Find where the given text appears and provide that cell's center as [X, Y] coordinate. 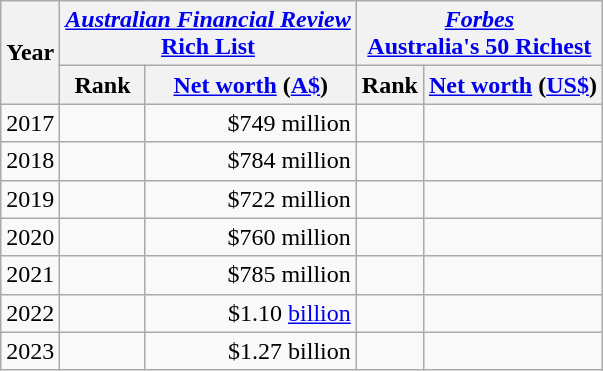
2023 [30, 351]
Net worth (A$) [250, 85]
$785 million [250, 275]
$784 million [250, 161]
$722 million [250, 199]
$1.27 billion [250, 351]
Year [30, 52]
Net worth (US$) [512, 85]
ForbesAustralia's 50 Richest [479, 34]
2017 [30, 123]
2018 [30, 161]
2022 [30, 313]
$749 million [250, 123]
2021 [30, 275]
2020 [30, 237]
2019 [30, 199]
$760 million [250, 237]
$1.10 billion [250, 313]
Australian Financial ReviewRich List [208, 34]
